Search for the cell housing the specified text and yield its [X, Y] center coordinate. 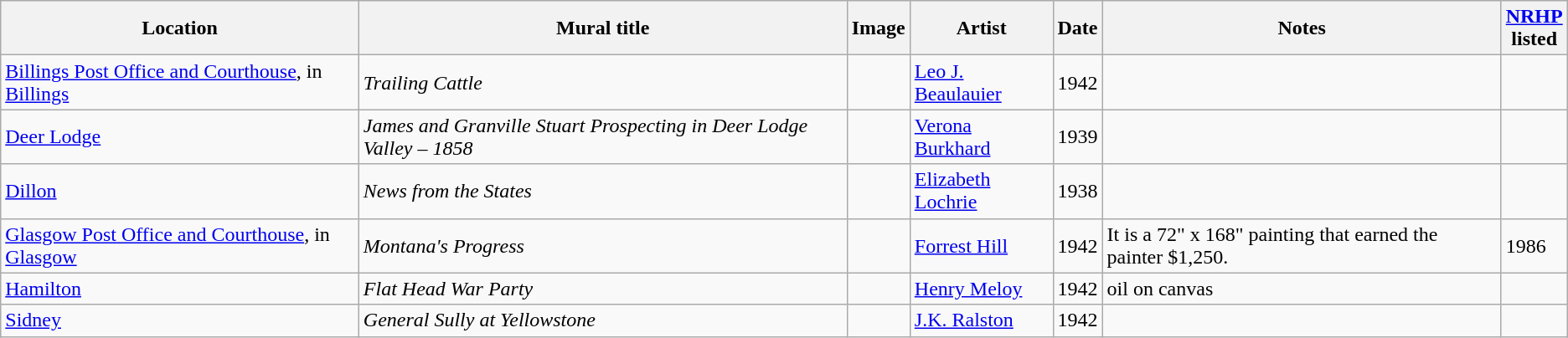
Henry Meloy [982, 289]
J.K. Ralston [982, 320]
It is a 72" x 168" painting that earned the painter $1,250. [1302, 246]
Artist [982, 28]
1938 [1077, 191]
NRHPlisted [1534, 28]
Dillon [180, 191]
Billings Post Office and Courthouse, in Billings [180, 82]
Glasgow Post Office and Courthouse, in Glasgow [180, 246]
Date [1077, 28]
Forrest Hill [982, 246]
Sidney [180, 320]
Hamilton [180, 289]
Leo J. Beaulauier [982, 82]
General Sully at Yellowstone [603, 320]
Montana's Progress [603, 246]
oil on canvas [1302, 289]
Mural title [603, 28]
Trailing Cattle [603, 82]
Image [878, 28]
Deer Lodge [180, 137]
Location [180, 28]
News from the States [603, 191]
Elizabeth Lochrie [982, 191]
Notes [1302, 28]
1986 [1534, 246]
1939 [1077, 137]
James and Granville Stuart Prospecting in Deer Lodge Valley – 1858 [603, 137]
Flat Head War Party [603, 289]
Verona Burkhard [982, 137]
